For the text-containing cell, return its midpoint in (x, y) coordinate format. 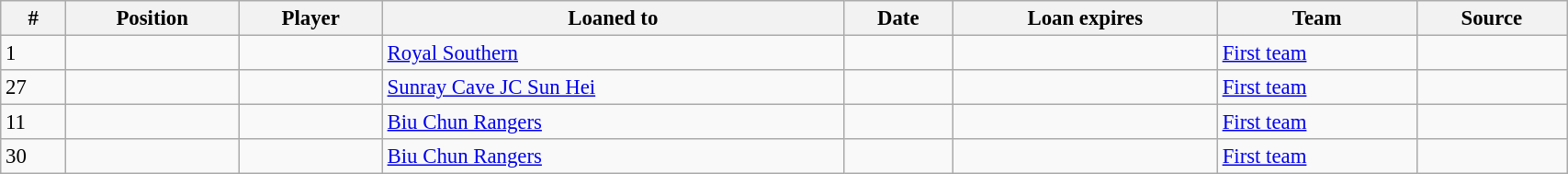
11 (33, 122)
Team (1317, 18)
1 (33, 53)
Position (152, 18)
Player (310, 18)
Loan expires (1085, 18)
Royal Southern (613, 53)
Source (1492, 18)
30 (33, 157)
27 (33, 87)
Loaned to (613, 18)
Date (898, 18)
Sunray Cave JC Sun Hei (613, 87)
# (33, 18)
